Scan for the cell matching the given text and deliver its (x, y) coordinate at center. 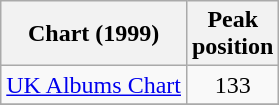
Chart (1999) (94, 34)
Peakposition (232, 34)
133 (232, 85)
UK Albums Chart (94, 85)
